From the cell containing the given text, extract its center point as (x, y) coordinate. 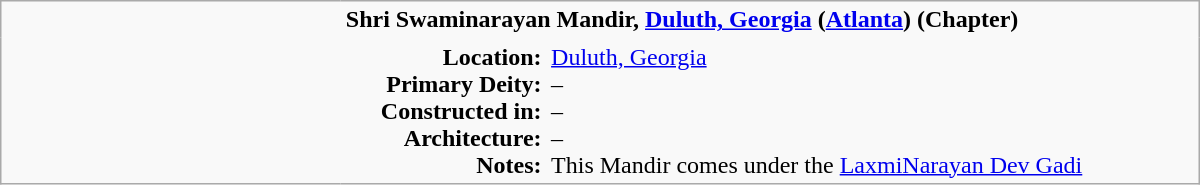
Shri Swaminarayan Mandir, Duluth, Georgia (Atlanta) (Chapter) (770, 20)
Location:Primary Deity:Constructed in:Architecture:Notes: (444, 110)
Duluth, Georgia – – – This Mandir comes under the LaxmiNarayan Dev Gadi (872, 110)
